Identify which cell holds the provided text, then report its (X, Y) central coordinate. 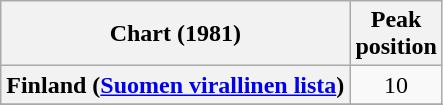
Finland (Suomen virallinen lista) (176, 85)
Chart (1981) (176, 34)
10 (396, 85)
Peakposition (396, 34)
